Scan for the cell matching the given text and deliver its [X, Y] coordinate at center. 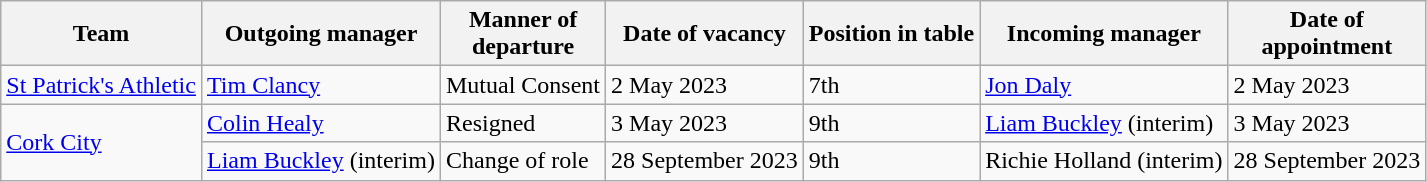
Outgoing manager [320, 34]
Tim Clancy [320, 85]
St Patrick's Athletic [102, 85]
Richie Holland (interim) [1104, 161]
Date ofappointment [1327, 34]
Date of vacancy [705, 34]
Change of role [522, 161]
Team [102, 34]
Cork City [102, 142]
Position in table [891, 34]
Mutual Consent [522, 85]
Incoming manager [1104, 34]
7th [891, 85]
Resigned [522, 123]
Manner ofdeparture [522, 34]
Jon Daly [1104, 85]
Colin Healy [320, 123]
